Locate the cell with the specified text and output its [x, y] center coordinate. 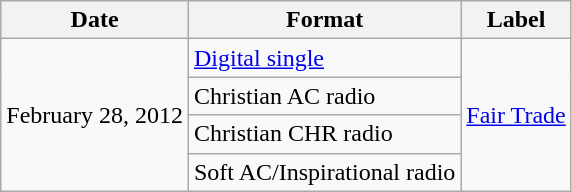
Digital single [324, 58]
Soft AC/Inspirational radio [324, 172]
February 28, 2012 [95, 115]
Label [516, 20]
Format [324, 20]
Christian CHR radio [324, 134]
Fair Trade [516, 115]
Date [95, 20]
Christian AC radio [324, 96]
